For the text-containing cell, return its midpoint in [X, Y] coordinate format. 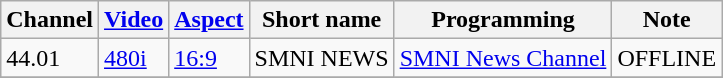
Video [134, 20]
480i [134, 58]
Note [667, 20]
16:9 [209, 58]
OFFLINE [667, 58]
Programming [503, 20]
Aspect [209, 20]
Channel [50, 20]
SMNI NEWS [322, 58]
44.01 [50, 58]
Short name [322, 20]
SMNI News Channel [503, 58]
